For the text-containing cell, return its midpoint in [X, Y] coordinate format. 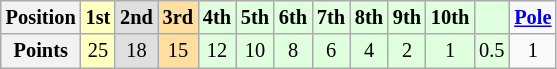
8th [369, 17]
6th [293, 17]
0.5 [492, 51]
1st [98, 17]
2 [407, 51]
6 [331, 51]
7th [331, 17]
4th [217, 17]
10 [255, 51]
12 [217, 51]
25 [98, 51]
10th [450, 17]
18 [136, 51]
8 [293, 51]
4 [369, 51]
15 [178, 51]
2nd [136, 17]
5th [255, 17]
Pole [532, 17]
Points [41, 51]
9th [407, 17]
Position [41, 17]
3rd [178, 17]
